Find where the given text appears and provide that cell's center as [X, Y] coordinate. 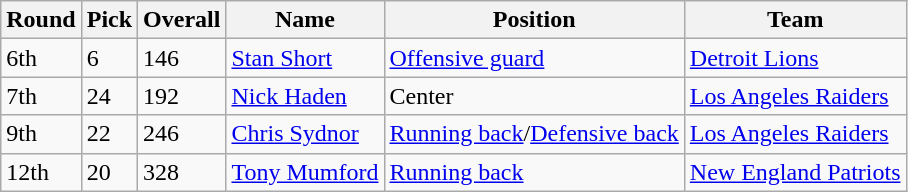
22 [109, 134]
Nick Haden [305, 96]
246 [182, 134]
Position [534, 20]
6th [41, 58]
7th [41, 96]
Center [534, 96]
328 [182, 172]
Running back [534, 172]
Overall [182, 20]
20 [109, 172]
Round [41, 20]
24 [109, 96]
Detroit Lions [795, 58]
New England Patriots [795, 172]
12th [41, 172]
Stan Short [305, 58]
Pick [109, 20]
6 [109, 58]
Team [795, 20]
Chris Sydnor [305, 134]
Tony Mumford [305, 172]
Running back/Defensive back [534, 134]
Name [305, 20]
Offensive guard [534, 58]
9th [41, 134]
192 [182, 96]
146 [182, 58]
